Provide the [X, Y] coordinate of the cell's center where the given text is located.  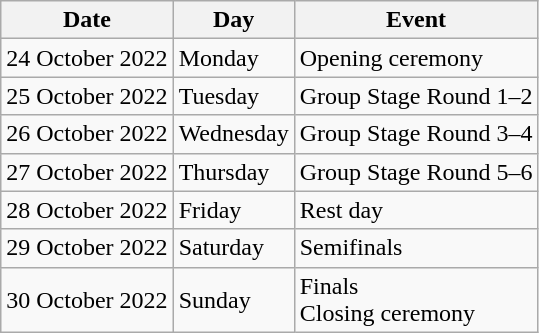
27 October 2022 [87, 172]
Group Stage Round 1–2 [416, 96]
Sunday [234, 300]
Group Stage Round 5–6 [416, 172]
Day [234, 20]
Friday [234, 210]
Group Stage Round 3–4 [416, 134]
Rest day [416, 210]
Saturday [234, 248]
28 October 2022 [87, 210]
Monday [234, 58]
Thursday [234, 172]
Date [87, 20]
Wednesday [234, 134]
Event [416, 20]
Opening ceremony [416, 58]
26 October 2022 [87, 134]
Semifinals [416, 248]
24 October 2022 [87, 58]
Finals Closing ceremony [416, 300]
Tuesday [234, 96]
30 October 2022 [87, 300]
25 October 2022 [87, 96]
29 October 2022 [87, 248]
